For the text-containing cell, return its midpoint in (X, Y) coordinate format. 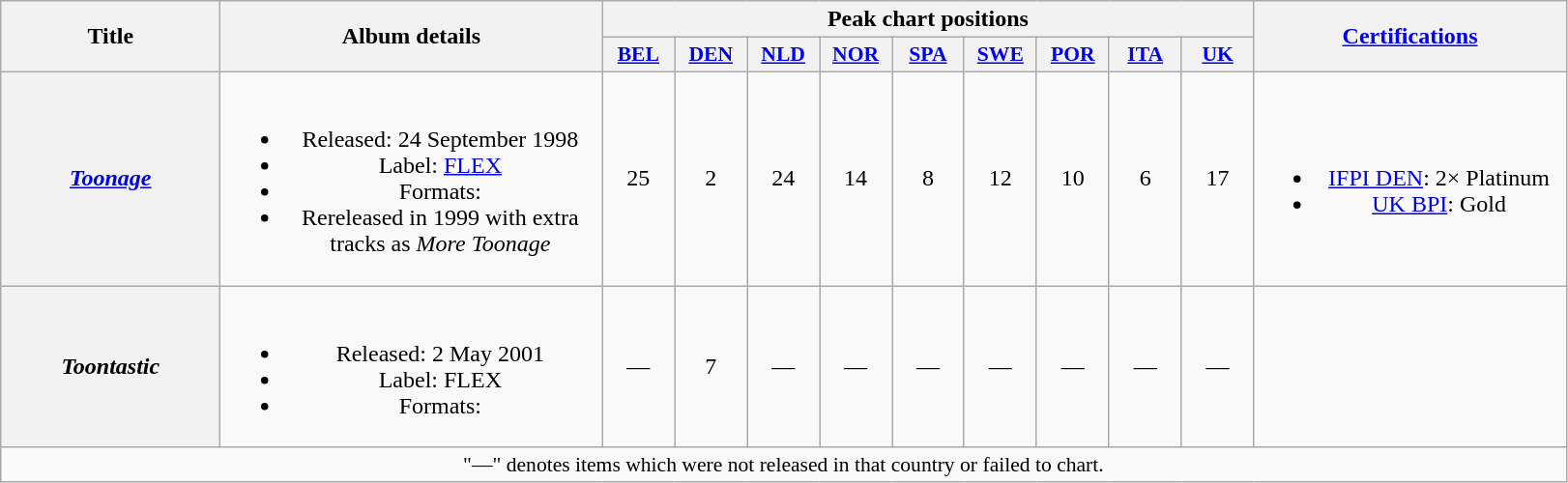
UK (1218, 55)
ITA (1145, 55)
24 (783, 178)
BEL (638, 55)
Released: 2 May 2001Label: FLEXFormats: (412, 367)
12 (1000, 178)
14 (857, 178)
7 (711, 367)
SPA (928, 55)
8 (928, 178)
Peak chart positions (928, 19)
Toonage (110, 178)
Title (110, 37)
POR (1073, 55)
Released: 24 September 1998Label: FLEXFormats: Rereleased in 1999 with extra tracks as More Toonage (412, 178)
SWE (1000, 55)
10 (1073, 178)
25 (638, 178)
Certifications (1409, 37)
6 (1145, 178)
IFPI DEN: 2× PlatinumUK BPI: Gold (1409, 178)
"—" denotes items which were not released in that country or failed to chart. (783, 465)
NOR (857, 55)
NLD (783, 55)
Album details (412, 37)
DEN (711, 55)
2 (711, 178)
17 (1218, 178)
Toontastic (110, 367)
